Scan for the cell matching the given text and deliver its [x, y] coordinate at center. 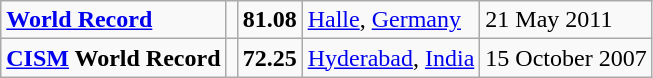
21 May 2011 [566, 20]
72.25 [270, 58]
Halle, Germany [391, 20]
CISM World Record [114, 58]
Hyderabad, India [391, 58]
World Record [114, 20]
15 October 2007 [566, 58]
81.08 [270, 20]
